Return (X, Y) of the center of cell containing provided text 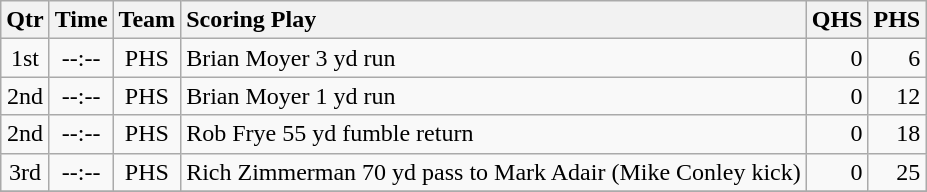
Brian Moyer 3 yd run (494, 58)
Time (81, 20)
Qtr (25, 20)
Rich Zimmerman 70 yd pass to Mark Adair (Mike Conley kick) (494, 172)
Brian Moyer 1 yd run (494, 96)
18 (897, 134)
25 (897, 172)
6 (897, 58)
QHS (837, 20)
Rob Frye 55 yd fumble return (494, 134)
3rd (25, 172)
12 (897, 96)
1st (25, 58)
Scoring Play (494, 20)
Team (147, 20)
